Return the (X, Y) coordinate for the center point of the cell that contains the specified text.  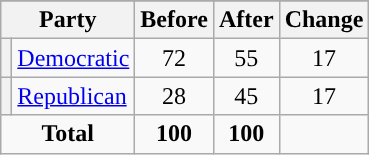
55 (246, 58)
72 (174, 58)
Party (68, 20)
Total (68, 134)
After (246, 20)
Republican (74, 96)
45 (246, 96)
28 (174, 96)
Before (174, 20)
Change (324, 20)
Democratic (74, 58)
